Return the (x, y) coordinate for the center point of the cell that contains the specified text.  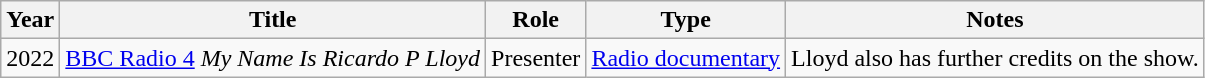
Presenter (536, 58)
Type (686, 20)
2022 (30, 58)
Notes (996, 20)
Year (30, 20)
Radio documentary (686, 58)
Lloyd also has further credits on the show. (996, 58)
Role (536, 20)
BBC Radio 4 My Name Is Ricardo P Lloyd (273, 58)
Title (273, 20)
